Determine the (X, Y) coordinate at the center of the cell enclosing the given text.  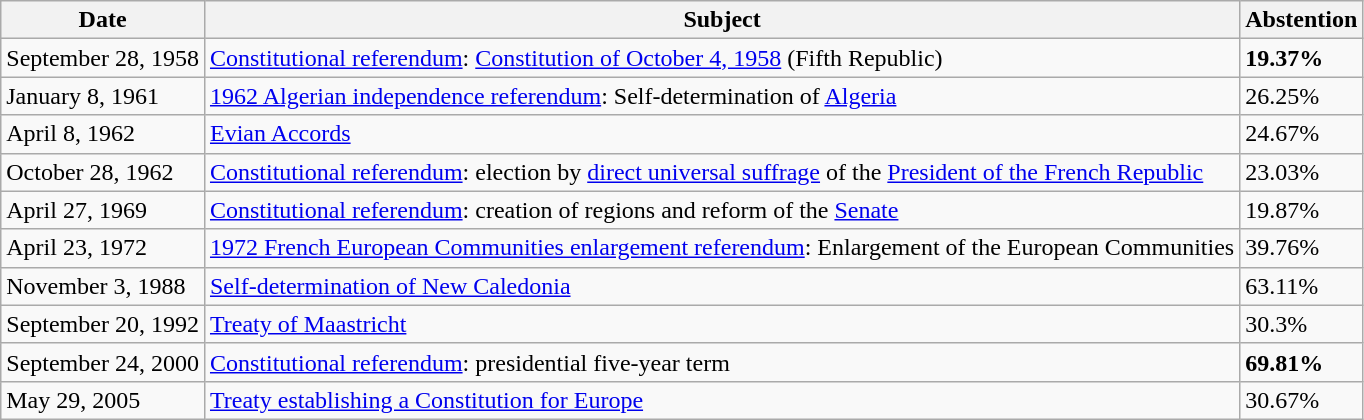
May 29, 2005 (103, 400)
Constitutional referendum: presidential five-year term (722, 362)
23.03% (1302, 172)
1972 French European Communities enlargement referendum: Enlargement of the European Communities (722, 248)
April 23, 1972 (103, 248)
April 27, 1969 (103, 210)
Date (103, 20)
69.81% (1302, 362)
Constitutional referendum: creation of regions and reform of the Senate (722, 210)
24.67% (1302, 134)
Subject (722, 20)
30.67% (1302, 400)
Self-determination of New Caledonia (722, 286)
26.25% (1302, 96)
1962 Algerian independence referendum: Self-determination of Algeria (722, 96)
Treaty of Maastricht (722, 324)
November 3, 1988 (103, 286)
Constitutional referendum: election by direct universal suffrage of the President of the French Republic (722, 172)
September 28, 1958 (103, 58)
April 8, 1962 (103, 134)
39.76% (1302, 248)
30.3% (1302, 324)
September 20, 1992 (103, 324)
19.87% (1302, 210)
63.11% (1302, 286)
19.37% (1302, 58)
October 28, 1962 (103, 172)
Evian Accords (722, 134)
Constitutional referendum: Constitution of October 4, 1958 (Fifth Republic) (722, 58)
January 8, 1961 (103, 96)
Abstention (1302, 20)
Treaty establishing a Constitution for Europe (722, 400)
September 24, 2000 (103, 362)
